Extract the (x, y) coordinate from the center of the cell holding the provided text.  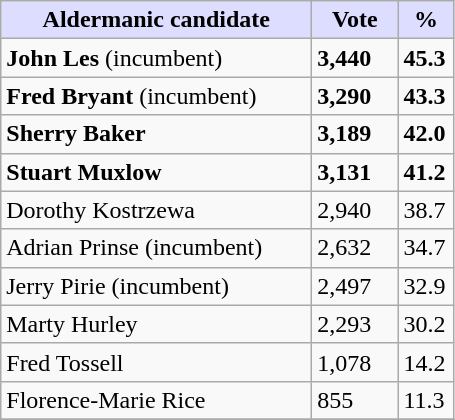
% (426, 20)
43.3 (426, 96)
2,497 (355, 286)
Jerry Pirie (incumbent) (156, 286)
2,293 (355, 324)
Marty Hurley (156, 324)
3,290 (355, 96)
John Les (incumbent) (156, 58)
Sherry Baker (156, 134)
2,940 (355, 210)
Aldermanic candidate (156, 20)
Stuart Muxlow (156, 172)
41.2 (426, 172)
38.7 (426, 210)
Adrian Prinse (incumbent) (156, 248)
34.7 (426, 248)
855 (355, 400)
Fred Bryant (incumbent) (156, 96)
3,131 (355, 172)
3,189 (355, 134)
Vote (355, 20)
42.0 (426, 134)
3,440 (355, 58)
1,078 (355, 362)
14.2 (426, 362)
32.9 (426, 286)
Florence-Marie Rice (156, 400)
45.3 (426, 58)
30.2 (426, 324)
Dorothy Kostrzewa (156, 210)
2,632 (355, 248)
11.3 (426, 400)
Fred Tossell (156, 362)
